Pinpoint the cell where the given text exists, returning its (X, Y) midpoint coordinate. 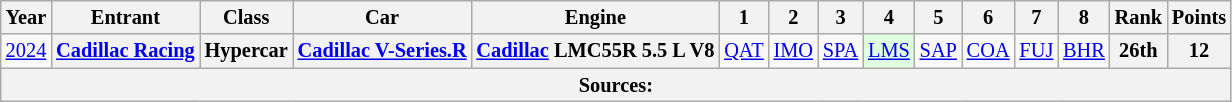
SAP (938, 51)
BHR (1084, 51)
Hypercar (246, 51)
Car (382, 17)
Entrant (125, 17)
SPA (840, 51)
1 (744, 17)
3 (840, 17)
26th (1138, 51)
QAT (744, 51)
6 (988, 17)
FUJ (1036, 51)
Class (246, 17)
Sources: (616, 85)
Year (26, 17)
IMO (794, 51)
5 (938, 17)
Cadillac Racing (125, 51)
2024 (26, 51)
8 (1084, 17)
LMS (889, 51)
Engine (596, 17)
4 (889, 17)
2 (794, 17)
Rank (1138, 17)
7 (1036, 17)
Cadillac LMC55R 5.5 L V8 (596, 51)
Cadillac V-Series.R (382, 51)
Points (1199, 17)
12 (1199, 51)
COA (988, 51)
